Scan for the cell matching the given text and deliver its [x, y] coordinate at center. 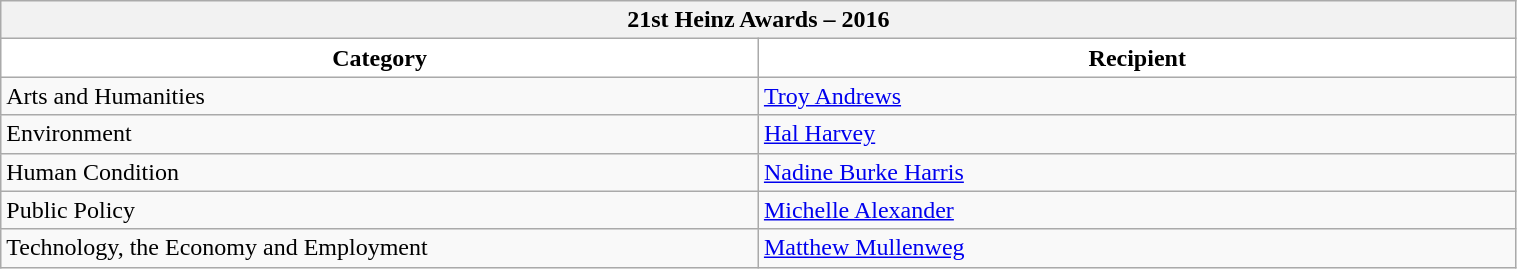
Nadine Burke Harris [1137, 172]
Public Policy [380, 210]
Recipient [1137, 58]
Arts and Humanities [380, 96]
Troy Andrews [1137, 96]
Matthew Mullenweg [1137, 248]
21st Heinz Awards – 2016 [758, 20]
Hal Harvey [1137, 134]
Technology, the Economy and Employment [380, 248]
Environment [380, 134]
Michelle Alexander [1137, 210]
Category [380, 58]
Human Condition [380, 172]
